Identify which cell holds the provided text, then report its (x, y) central coordinate. 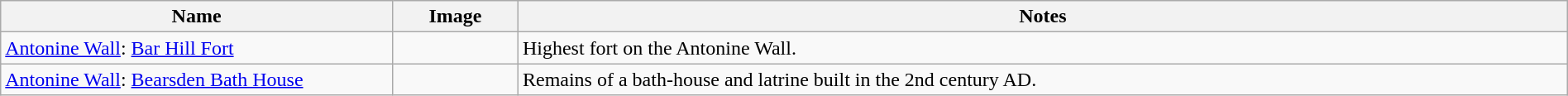
Image (455, 17)
Antonine Wall: Bearsden Bath House (197, 79)
Antonine Wall: Bar Hill Fort (197, 48)
Remains of a bath-house and latrine built in the 2nd century AD. (1042, 79)
Name (197, 17)
Notes (1042, 17)
Highest fort on the Antonine Wall. (1042, 48)
